Return [x, y] of the center of cell containing provided text 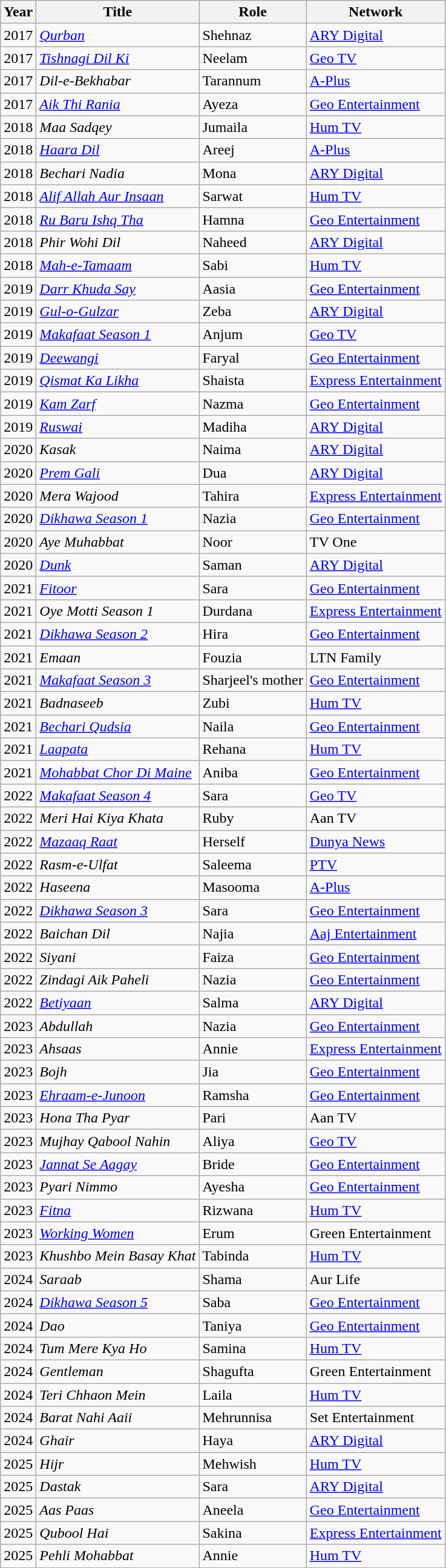
Dil-e-Bekhabar [117, 81]
Fouzia [253, 657]
Erum [253, 1233]
Dua [253, 473]
Alif Allah Aur Insaan [117, 196]
Gentleman [117, 1371]
Barat Nahi Aaii [117, 1418]
Tabinda [253, 1256]
Meri Hai Kiya Khata [117, 819]
Gul-o-Gulzar [117, 312]
Abdullah [117, 1026]
Herself [253, 842]
Mohabbat Chor Di Maine [117, 772]
Dao [117, 1325]
Anjum [253, 335]
Naheed [253, 242]
Set Entertainment [375, 1418]
Bride [253, 1164]
Oye Motti Season 1 [117, 611]
Madiha [253, 427]
Title [117, 12]
Baichan Dil [117, 934]
Naila [253, 726]
Saleema [253, 865]
Aur Life [375, 1279]
Neelam [253, 58]
Qubool Hai [117, 1533]
Sakina [253, 1533]
Laila [253, 1394]
Faiza [253, 957]
Hira [253, 634]
Aaj Entertainment [375, 934]
Kasak [117, 450]
Dunya News [375, 842]
Tishnagi Dil Ki [117, 58]
Prem Gali [117, 473]
Aliya [253, 1141]
Durdana [253, 611]
Tum Mere Kya Ho [117, 1348]
Mah-e-Tamaam [117, 265]
Haseena [117, 888]
Dastak [117, 1487]
Phir Wohi Dil [117, 242]
Taniya [253, 1325]
Saman [253, 565]
Saba [253, 1302]
Dikhawa Season 1 [117, 519]
Sharjeel's mother [253, 680]
Darr Khuda Say [117, 289]
Ayesha [253, 1187]
Dikhawa Season 5 [117, 1302]
Haya [253, 1441]
Haara Dil [117, 150]
Dikhawa Season 3 [117, 911]
Tarannum [253, 81]
Badnaseeb [117, 703]
Pari [253, 1118]
Rehana [253, 749]
Shehnaz [253, 35]
Mehwish [253, 1464]
Zindagi Aik Paheli [117, 980]
Network [375, 12]
Jumaila [253, 127]
Aneela [253, 1510]
Mazaaq Raat [117, 842]
Qismat Ka Likha [117, 381]
Pehli Mohabbat [117, 1556]
Areej [253, 150]
Working Women [117, 1233]
Bechari Qudsia [117, 726]
Dikhawa Season 2 [117, 634]
TV One [375, 542]
Makafaat Season 1 [117, 335]
Mehrunnisa [253, 1418]
Makafaat Season 4 [117, 796]
Ahsaas [117, 1049]
Qurban [117, 35]
Khushbo Mein Basay Khat [117, 1256]
Siyani [117, 957]
Makafaat Season 3 [117, 680]
Zubi [253, 703]
Ruswai [117, 427]
Laapata [117, 749]
Aas Paas [117, 1510]
Noor [253, 542]
Bechari Nadia [117, 173]
Hona Tha Pyar [117, 1118]
Faryal [253, 358]
Shaista [253, 381]
Sarwat [253, 196]
Mona [253, 173]
PTV [375, 865]
Samina [253, 1348]
Fitoor [117, 588]
Shama [253, 1279]
Aik Thi Rania [117, 104]
Jia [253, 1072]
Rizwana [253, 1210]
Maa Sadqey [117, 127]
Ghair [117, 1441]
Deewangi [117, 358]
Pyari Nimmo [117, 1187]
Betiyaan [117, 1003]
Mujhay Qabool Nahin [117, 1141]
Year [18, 12]
Hamna [253, 219]
Ruby [253, 819]
Fitna [117, 1210]
Naima [253, 450]
Zeba [253, 312]
Nazma [253, 404]
Role [253, 12]
Ramsha [253, 1095]
Masooma [253, 888]
Aasia [253, 289]
Kam Zarf [117, 404]
Salma [253, 1003]
Ayeza [253, 104]
Saraab [117, 1279]
Teri Chhaon Mein [117, 1394]
Dunk [117, 565]
Tahira [253, 496]
Shagufta [253, 1371]
Aniba [253, 772]
Ehraam-e-Junoon [117, 1095]
Sabi [253, 265]
LTN Family [375, 657]
Hijr [117, 1464]
Jannat Se Aagay [117, 1164]
Mera Wajood [117, 496]
Bojh [117, 1072]
Rasm-e-Ulfat [117, 865]
Emaan [117, 657]
Aye Muhabbat [117, 542]
Ru Baru Ishq Tha [117, 219]
Najia [253, 934]
